Extract the [x, y] coordinate from the center of the cell holding the provided text.  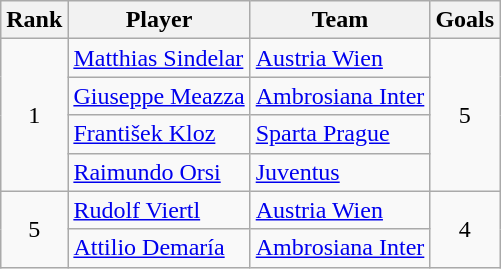
Rank [34, 20]
Juventus [340, 172]
Raimundo Orsi [159, 172]
Player [159, 20]
Sparta Prague [340, 134]
Team [340, 20]
Rudolf Viertl [159, 210]
4 [465, 229]
Giuseppe Meazza [159, 96]
1 [34, 115]
František Kloz [159, 134]
Matthias Sindelar [159, 58]
Attilio Demaría [159, 248]
Goals [465, 20]
